Pinpoint the cell where the given text exists, returning its (X, Y) midpoint coordinate. 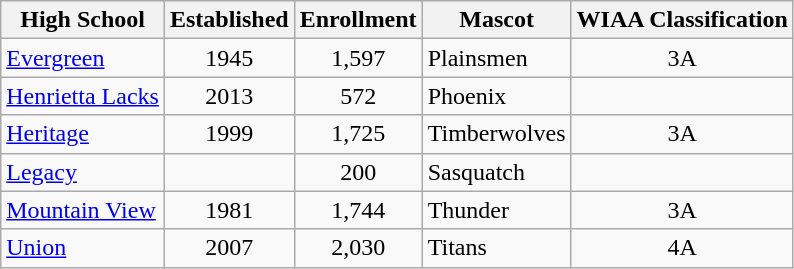
2,030 (358, 248)
Timberwolves (496, 134)
Heritage (83, 134)
High School (83, 20)
1,744 (358, 210)
1,597 (358, 58)
572 (358, 96)
Henrietta Lacks (83, 96)
Evergreen (83, 58)
2007 (229, 248)
4A (682, 248)
Enrollment (358, 20)
1945 (229, 58)
Legacy (83, 172)
Union (83, 248)
200 (358, 172)
1,725 (358, 134)
Titans (496, 248)
Thunder (496, 210)
2013 (229, 96)
Sasquatch (496, 172)
Phoenix (496, 96)
Mascot (496, 20)
WIAA Classification (682, 20)
Plainsmen (496, 58)
1981 (229, 210)
1999 (229, 134)
Established (229, 20)
Mountain View (83, 210)
